Provide the [x, y] coordinate of the cell's center where the given text is located.  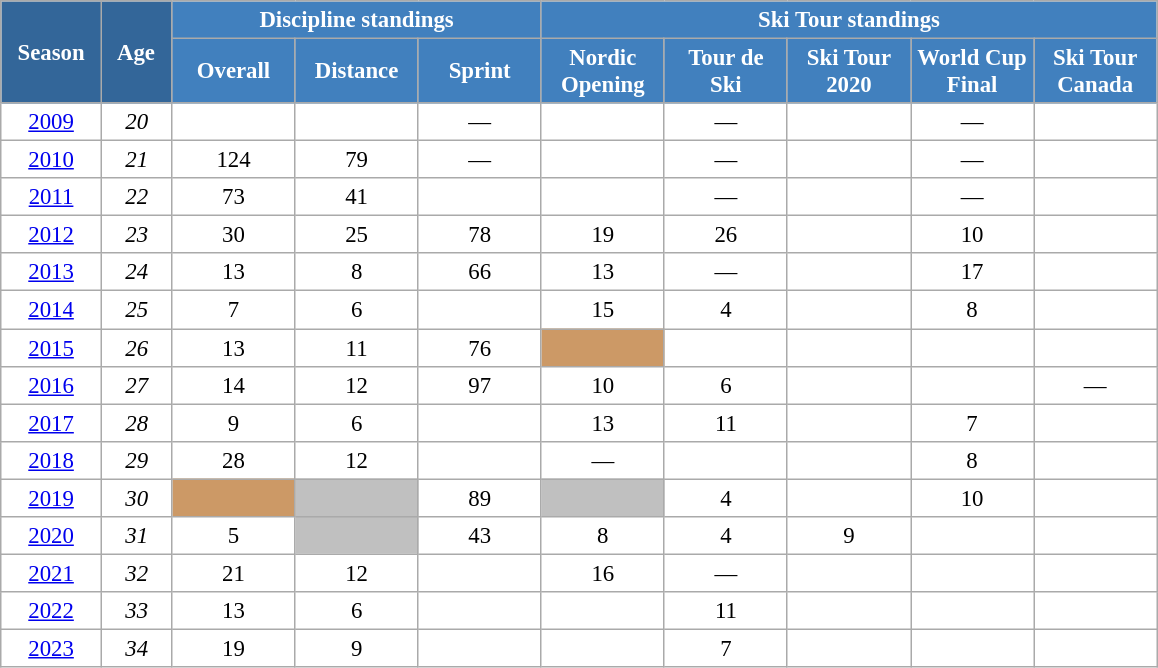
41 [356, 197]
2016 [52, 385]
Age [136, 52]
2018 [52, 460]
2010 [52, 160]
2013 [52, 273]
89 [480, 498]
34 [136, 648]
2009 [52, 122]
33 [136, 611]
World CupFinal [972, 72]
2015 [52, 348]
97 [480, 385]
Ski Tour2020 [848, 72]
17 [972, 273]
14 [234, 385]
22 [136, 197]
Distance [356, 72]
2012 [52, 235]
15 [602, 310]
78 [480, 235]
43 [480, 536]
2023 [52, 648]
2017 [52, 423]
2020 [52, 536]
31 [136, 536]
73 [234, 197]
23 [136, 235]
NordicOpening [602, 72]
Season [52, 52]
2011 [52, 197]
24 [136, 273]
76 [480, 348]
Tour deSki [726, 72]
124 [234, 160]
66 [480, 273]
29 [136, 460]
Overall [234, 72]
Ski TourCanada [1096, 72]
79 [356, 160]
32 [136, 573]
Sprint [480, 72]
20 [136, 122]
2022 [52, 611]
27 [136, 385]
2021 [52, 573]
5 [234, 536]
Discipline standings [356, 20]
Ski Tour standings [848, 20]
2019 [52, 498]
2014 [52, 310]
16 [602, 573]
